Identify which cell holds the provided text, then report its (X, Y) central coordinate. 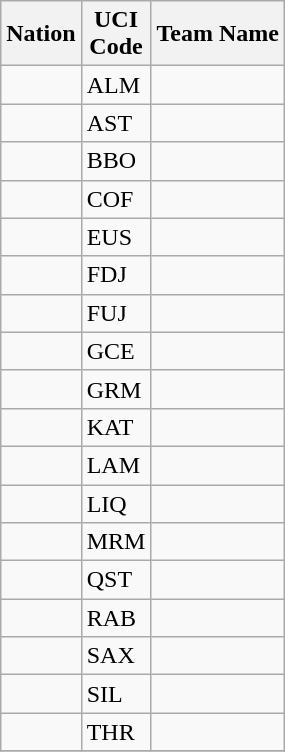
COF (116, 199)
EUS (116, 237)
LAM (116, 465)
FDJ (116, 275)
GRM (116, 389)
ALM (116, 85)
SAX (116, 656)
UCI Code (116, 34)
SIL (116, 694)
Team Name (218, 34)
MRM (116, 542)
BBO (116, 161)
THR (116, 732)
RAB (116, 618)
KAT (116, 427)
LIQ (116, 503)
AST (116, 123)
QST (116, 580)
GCE (116, 351)
FUJ (116, 313)
Nation (41, 34)
